Provide the (x, y) coordinate of the cell's center where the given text is located.  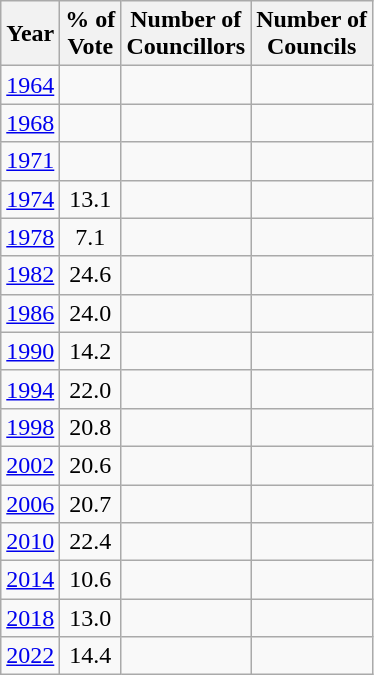
Number ofCouncils (312, 34)
14.4 (90, 656)
20.8 (90, 427)
10.6 (90, 580)
22.4 (90, 542)
1974 (30, 199)
Number ofCouncillors (186, 34)
2010 (30, 542)
2018 (30, 618)
1978 (30, 237)
1964 (30, 85)
2006 (30, 503)
20.6 (90, 465)
1998 (30, 427)
13.1 (90, 199)
1994 (30, 389)
1982 (30, 275)
13.0 (90, 618)
1990 (30, 351)
14.2 (90, 351)
2022 (30, 656)
24.0 (90, 313)
Year (30, 34)
1986 (30, 313)
1971 (30, 161)
% ofVote (90, 34)
20.7 (90, 503)
22.0 (90, 389)
1968 (30, 123)
2002 (30, 465)
7.1 (90, 237)
2014 (30, 580)
24.6 (90, 275)
